Provide the (x, y) coordinate of the cell's center where the given text is located.  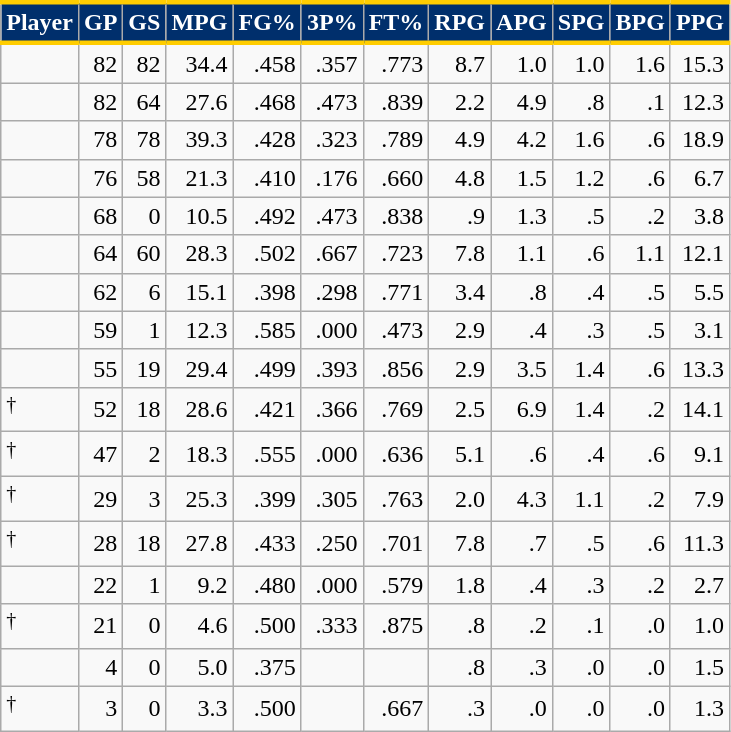
GS (144, 22)
.492 (267, 216)
47 (100, 454)
SPG (581, 22)
.502 (267, 254)
.428 (267, 140)
62 (100, 292)
15.3 (700, 63)
4.8 (460, 178)
52 (100, 410)
13.3 (700, 368)
.398 (267, 292)
.393 (332, 368)
.433 (267, 544)
58 (144, 178)
.660 (396, 178)
.305 (332, 498)
39.3 (200, 140)
.839 (396, 102)
.357 (332, 63)
21 (100, 626)
1.2 (581, 178)
2.2 (460, 102)
.585 (267, 330)
3.4 (460, 292)
.480 (267, 585)
59 (100, 330)
.366 (332, 410)
Player (40, 22)
11.3 (700, 544)
12.1 (700, 254)
60 (144, 254)
.323 (332, 140)
2.7 (700, 585)
GP (100, 22)
25.3 (200, 498)
.769 (396, 410)
3P% (332, 22)
.499 (267, 368)
6.7 (700, 178)
3.1 (700, 330)
.723 (396, 254)
APG (522, 22)
.421 (267, 410)
.875 (396, 626)
.458 (267, 63)
18.3 (200, 454)
6 (144, 292)
BPG (640, 22)
.773 (396, 63)
14.1 (700, 410)
.410 (267, 178)
8.7 (460, 63)
4.6 (200, 626)
2.5 (460, 410)
10.5 (200, 216)
.555 (267, 454)
.701 (396, 544)
5.1 (460, 454)
28 (100, 544)
.838 (396, 216)
68 (100, 216)
29.4 (200, 368)
27.6 (200, 102)
22 (100, 585)
.7 (522, 544)
.9 (460, 216)
2 (144, 454)
15.1 (200, 292)
19 (144, 368)
3.3 (200, 708)
.399 (267, 498)
.763 (396, 498)
18.9 (700, 140)
1.8 (460, 585)
.771 (396, 292)
5.5 (700, 292)
FG% (267, 22)
4 (100, 667)
.333 (332, 626)
.176 (332, 178)
21.3 (200, 178)
28.3 (200, 254)
76 (100, 178)
3.5 (522, 368)
4.2 (522, 140)
.375 (267, 667)
.789 (396, 140)
6.9 (522, 410)
.468 (267, 102)
RPG (460, 22)
2.0 (460, 498)
5.0 (200, 667)
27.8 (200, 544)
.250 (332, 544)
55 (100, 368)
34.4 (200, 63)
3.8 (700, 216)
9.2 (200, 585)
.636 (396, 454)
28.6 (200, 410)
29 (100, 498)
.298 (332, 292)
.579 (396, 585)
7.9 (700, 498)
FT% (396, 22)
9.1 (700, 454)
.856 (396, 368)
4.3 (522, 498)
PPG (700, 22)
MPG (200, 22)
